Identify which cell holds the provided text, then report its [X, Y] central coordinate. 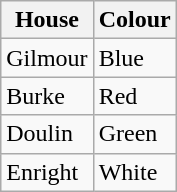
Colour [134, 20]
Gilmour [47, 58]
House [47, 20]
Red [134, 96]
Green [134, 134]
Enright [47, 172]
Doulin [47, 134]
White [134, 172]
Blue [134, 58]
Burke [47, 96]
